Output the [X, Y] coordinate of the center of the cell containing the given text.  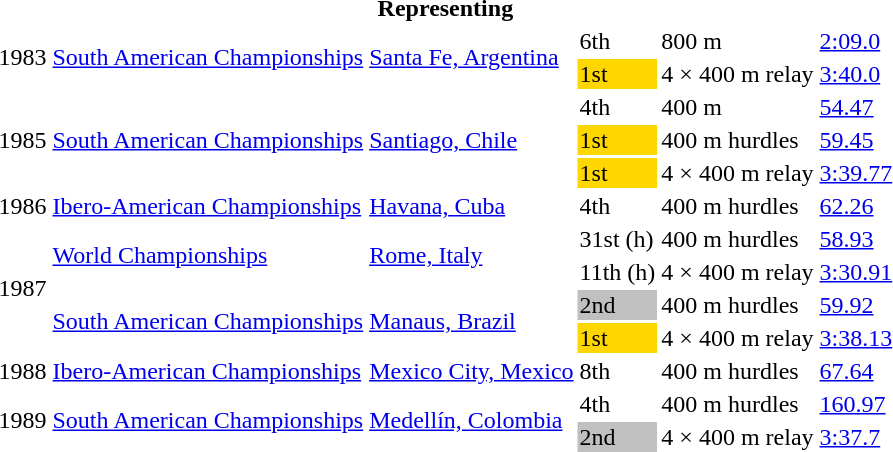
Manaus, Brazil [472, 322]
800 m [738, 41]
Mexico City, Mexico [472, 371]
World Championships [208, 256]
31st (h) [618, 239]
400 m [738, 107]
Santiago, Chile [472, 140]
11th (h) [618, 272]
Rome, Italy [472, 256]
8th [618, 371]
6th [618, 41]
Santa Fe, Argentina [472, 58]
Medellín, Colombia [472, 420]
Havana, Cuba [472, 206]
